From the cell containing the given text, extract its center point as (X, Y) coordinate. 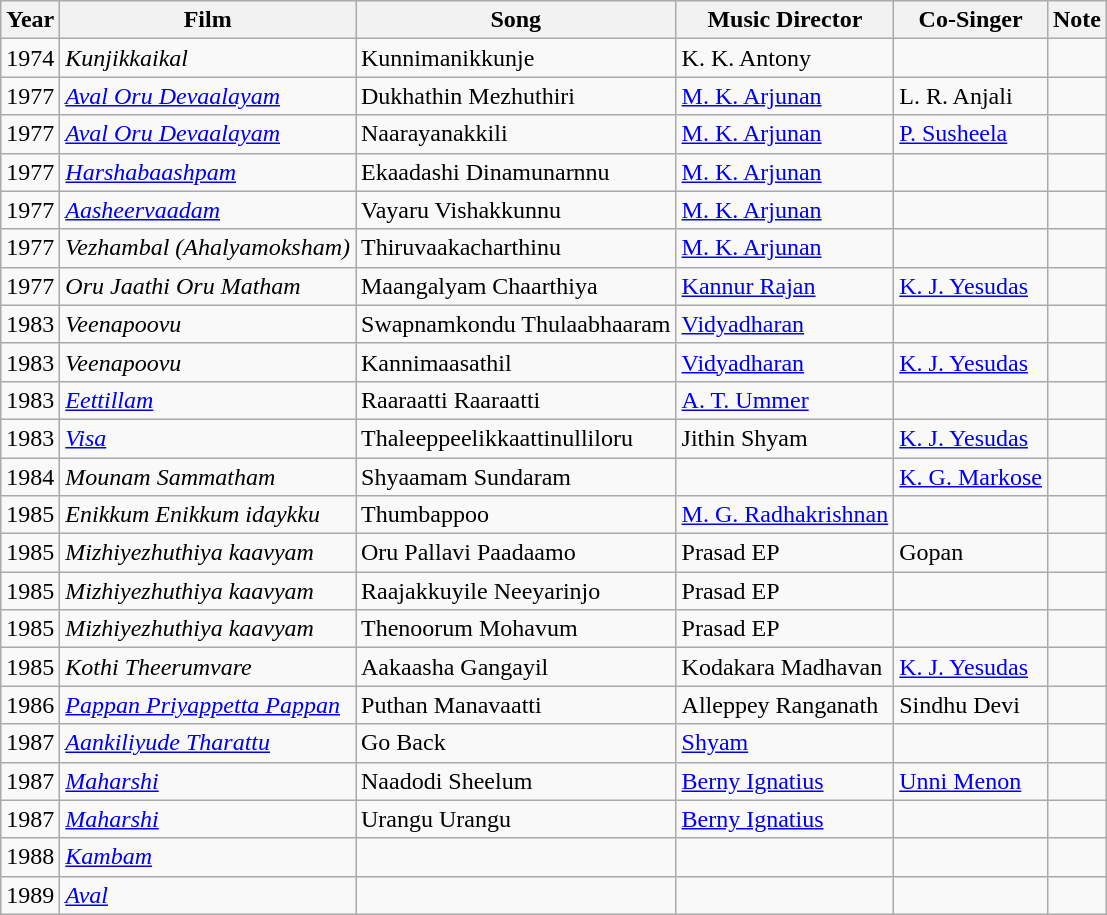
Kunnimanikkunje (516, 58)
Kodakara Madhavan (785, 667)
Dukhathin Mezhuthiri (516, 96)
Puthan Manavaatti (516, 705)
A. T. Ummer (785, 400)
K. K. Antony (785, 58)
M. G. Radhakrishnan (785, 515)
Thenoorum Mohavum (516, 629)
1984 (30, 477)
Ekaadashi Dinamunarnnu (516, 172)
Jithin Shyam (785, 438)
1989 (30, 895)
Shyaamam Sundaram (516, 477)
Unni Menon (971, 781)
Aval (208, 895)
P. Susheela (971, 134)
Maangalyam Chaarthiya (516, 286)
Urangu Urangu (516, 819)
Oru Pallavi Paadaamo (516, 553)
Kannimaasathil (516, 362)
Note (1076, 20)
Enikkum Enikkum idaykku (208, 515)
Oru Jaathi Oru Matham (208, 286)
L. R. Anjali (971, 96)
Raajakkuyile Neeyarinjo (516, 591)
Aasheervaadam (208, 210)
Aakaasha Gangayil (516, 667)
Kothi Theerumvare (208, 667)
Song (516, 20)
Year (30, 20)
Vayaru Vishakkunnu (516, 210)
Thiruvaakacharthinu (516, 248)
Visa (208, 438)
Shyam (785, 743)
Alleppey Ranganath (785, 705)
Swapnamkondu Thulaabhaaram (516, 324)
Sindhu Devi (971, 705)
Naadodi Sheelum (516, 781)
1974 (30, 58)
Eettillam (208, 400)
Thaleeppeelikkaattinulliloru (516, 438)
Kannur Rajan (785, 286)
Aankiliyude Tharattu (208, 743)
Naarayanakkili (516, 134)
Music Director (785, 20)
Kunjikkaikal (208, 58)
1988 (30, 857)
Go Back (516, 743)
Raaraatti Raaraatti (516, 400)
Co-Singer (971, 20)
Pappan Priyappetta Pappan (208, 705)
Harshabaashpam (208, 172)
K. G. Markose (971, 477)
1986 (30, 705)
Mounam Sammatham (208, 477)
Thumbappoo (516, 515)
Kambam (208, 857)
Vezhambal (Ahalyamoksham) (208, 248)
Film (208, 20)
Gopan (971, 553)
